For the text-containing cell, return its midpoint in (x, y) coordinate format. 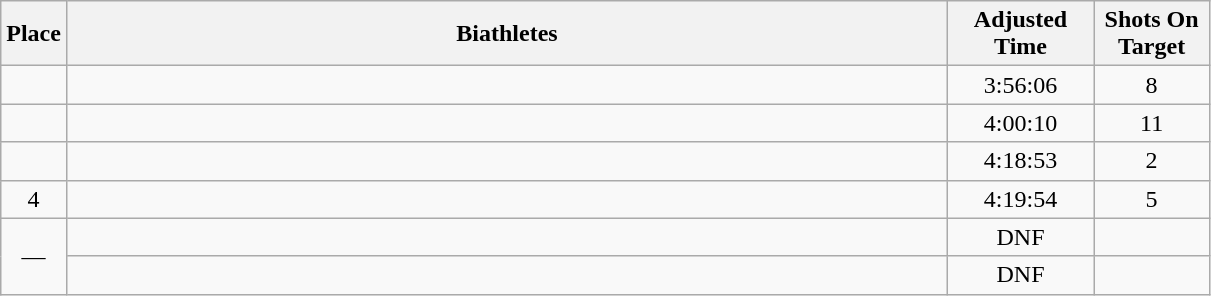
Place (34, 34)
4:19:54 (1021, 199)
3:56:06 (1021, 85)
2 (1152, 161)
8 (1152, 85)
11 (1152, 123)
Shots On Target (1152, 34)
Biathletes (506, 34)
Adjusted Time (1021, 34)
4:00:10 (1021, 123)
4 (34, 199)
5 (1152, 199)
— (34, 256)
4:18:53 (1021, 161)
